Pinpoint the cell where the given text exists, returning its (X, Y) midpoint coordinate. 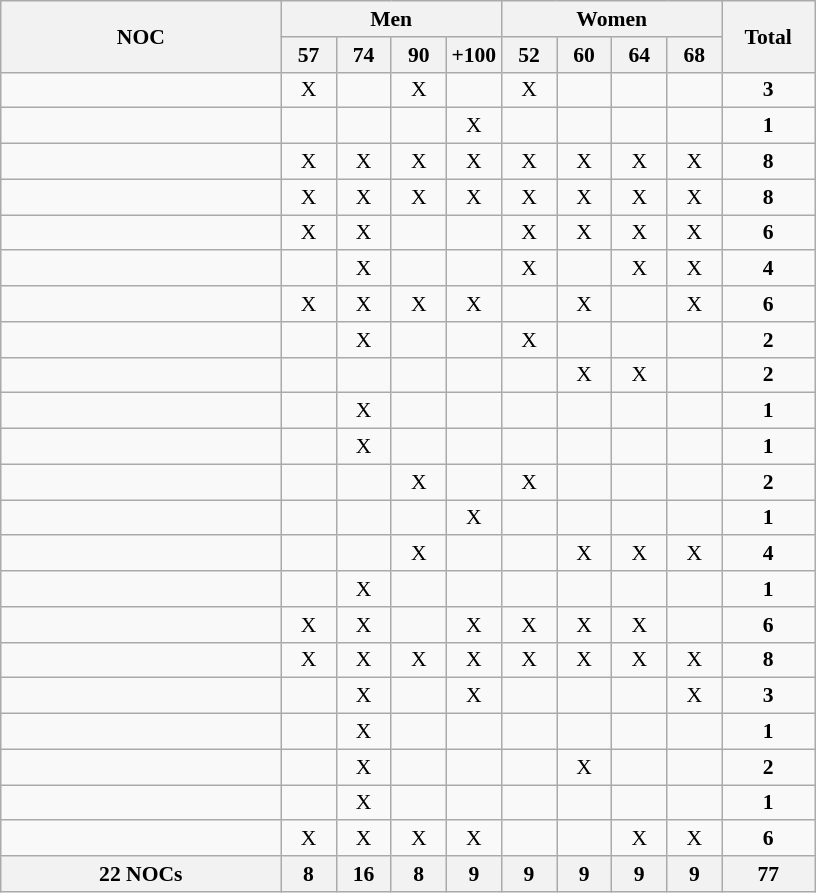
77 (768, 874)
Men (391, 19)
NOC (141, 36)
Women (611, 19)
90 (418, 55)
16 (364, 874)
57 (308, 55)
74 (364, 55)
22 NOCs (141, 874)
52 (528, 55)
Total (768, 36)
+100 (474, 55)
64 (640, 55)
60 (584, 55)
68 (694, 55)
